Extract the (x, y) coordinate from the center of the cell holding the provided text.  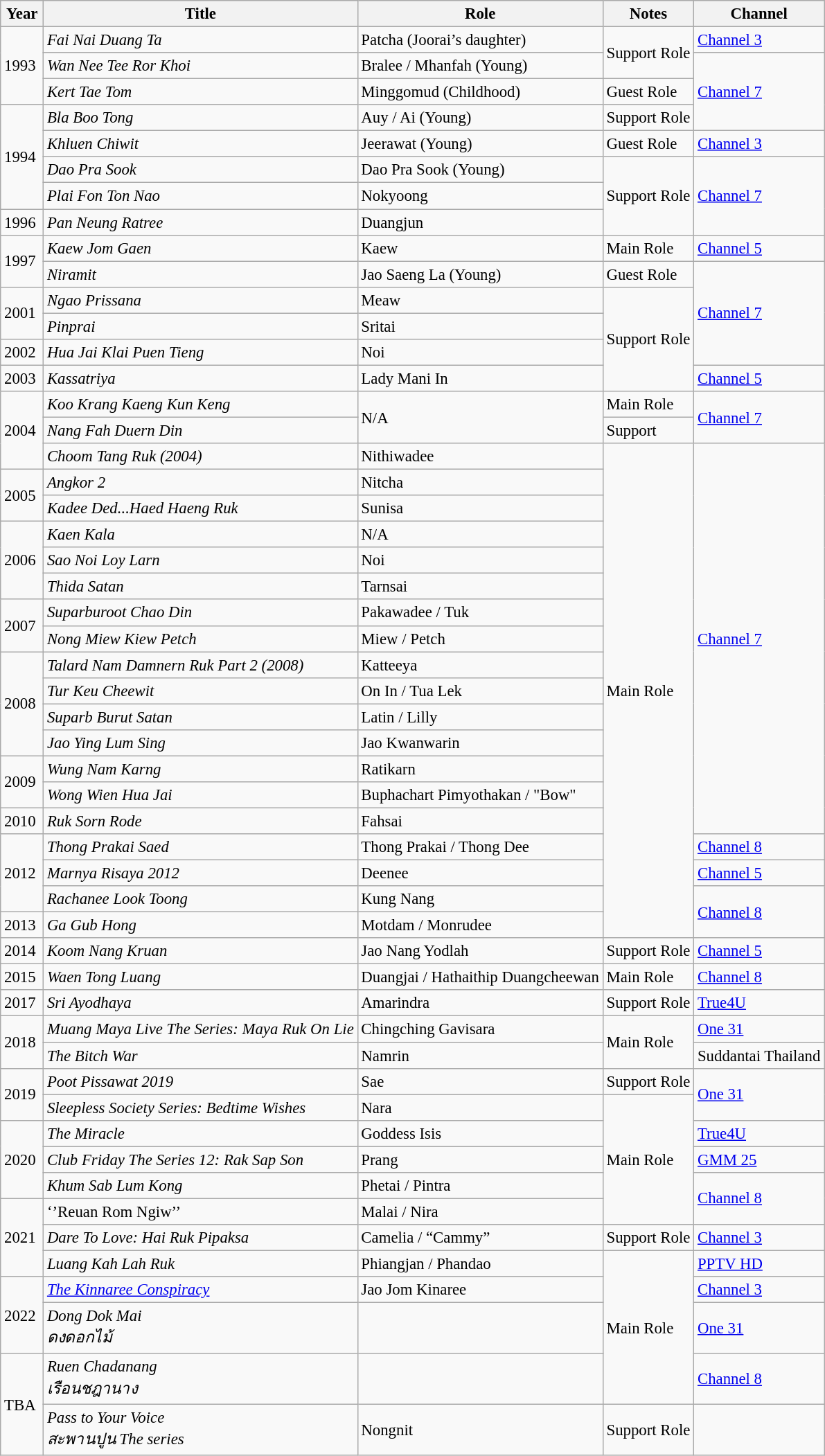
Prang (480, 1160)
Motdam / Monrudee (480, 925)
2007 (22, 626)
Jao Kwanwarin (480, 743)
Channel (759, 14)
Kaew Jom Gaen (201, 248)
Deenee (480, 873)
‘’Reuan Rom Ngiw’’ (201, 1211)
Sritai (480, 326)
Kaen Kala (201, 535)
The Miracle (201, 1133)
Duangjun (480, 222)
Wong Wien Hua Jai (201, 795)
Phiangjan / Phandao (480, 1263)
Dao Pra Sook (201, 170)
2015 (22, 977)
1997 (22, 260)
2003 (22, 378)
2018 (22, 1042)
Sunisa (480, 508)
Nithiwadee (480, 456)
2012 (22, 873)
Talard Nam Damnern Ruk Part 2 (2008) (201, 665)
Club Friday The Series 12: Rak Sap Son (201, 1160)
Thong Prakai / Thong Dee (480, 847)
Lady Mani In (480, 378)
On In / Tua Lek (480, 691)
Tur Keu Cheewit (201, 691)
Jao Jom Kinaree (480, 1290)
Meaw (480, 300)
Bla Boo Tong (201, 118)
Amarindra (480, 1004)
Thida Satan (201, 587)
2019 (22, 1094)
Dong Dok Maiดงดอกไม้ (201, 1329)
Ruen Chadanangเรือนชฎานาง (201, 1379)
Namrin (480, 1056)
Kert Tae Tom (201, 92)
Ngao Prissana (201, 300)
Malai / Nira (480, 1211)
Phetai / Pintra (480, 1186)
Ruk Sorn Rode (201, 821)
2013 (22, 925)
2006 (22, 561)
Auy / Ai (Young) (480, 118)
Pass to Your Voiceสะพานปูน The series (201, 1430)
Duangjai / Hathaithip Duangcheewan (480, 977)
1996 (22, 222)
2020 (22, 1160)
Nong Miew Kiew Petch (201, 639)
Kadee Ded...Haed Haeng Ruk (201, 508)
Waen Tong Luang (201, 977)
The Bitch War (201, 1056)
Marnya Risaya 2012 (201, 873)
2005 (22, 496)
Thong Prakai Saed (201, 847)
Koom Nang Kruan (201, 951)
Khum Sab Lum Kong (201, 1186)
2017 (22, 1004)
Dao Pra Sook (Young) (480, 170)
Dare To Love: Hai Ruk Pipaksa (201, 1238)
Sri Ayodhaya (201, 1004)
Rachanee Look Toong (201, 899)
Suddantai Thailand (759, 1056)
Camelia / “Cammy” (480, 1238)
Koo Krang Kaeng Kun Keng (201, 405)
PPTV HD (759, 1263)
Notes (648, 14)
2009 (22, 781)
2008 (22, 704)
GMM 25 (759, 1160)
1994 (22, 157)
1993 (22, 66)
TBA (22, 1405)
Luang Kah Lah Ruk (201, 1263)
Miew / Petch (480, 639)
Nokyoong (480, 196)
Kung Nang (480, 899)
Nitcha (480, 483)
Buphachart Pimyothakan / "Bow" (480, 795)
2022 (22, 1315)
Role (480, 14)
Suparburoot Chao Din (201, 613)
Bralee / Mhanfah (Young) (480, 66)
Sao Noi Loy Larn (201, 560)
Kassatriya (201, 378)
Sleepless Society Series: Bedtime Wishes (201, 1108)
Khluen Chiwit (201, 144)
Muang Maya Live The Series: Maya Ruk On Lie (201, 1029)
Title (201, 14)
Fahsai (480, 821)
Kaew (480, 248)
Ga Gub Hong (201, 925)
Angkor 2 (201, 483)
Chingching Gavisara (480, 1029)
Nang Fah Duern Din (201, 430)
Sae (480, 1081)
2014 (22, 951)
2004 (22, 431)
Goddess Isis (480, 1133)
Patcha (Joorai’s daughter) (480, 40)
Jeerawat (Young) (480, 144)
2002 (22, 353)
The Kinnaree Conspiracy (201, 1290)
Support (648, 430)
Nara (480, 1108)
Nongnit (480, 1430)
Wan Nee Tee Ror Khoi (201, 66)
Latin / Lilly (480, 717)
2021 (22, 1237)
Choom Tang Ruk (2004) (201, 456)
Niramit (201, 274)
Fai Nai Duang Ta (201, 40)
2010 (22, 821)
Tarnsai (480, 587)
Pan Neung Ratree (201, 222)
Pakawadee / Tuk (480, 613)
Ratikarn (480, 769)
Pinprai (201, 326)
Plai Fon Ton Nao (201, 196)
Jao Ying Lum Sing (201, 743)
Jao Saeng La (Young) (480, 274)
2001 (22, 313)
Wung Nam Karng (201, 769)
Suparb Burut Satan (201, 717)
Minggomud (Childhood) (480, 92)
Poot Pissawat 2019 (201, 1081)
Year (22, 14)
Katteeya (480, 665)
Hua Jai Klai Puen Tieng (201, 353)
Jao Nang Yodlah (480, 951)
